Pinpoint the cell where the given text exists, returning its [X, Y] midpoint coordinate. 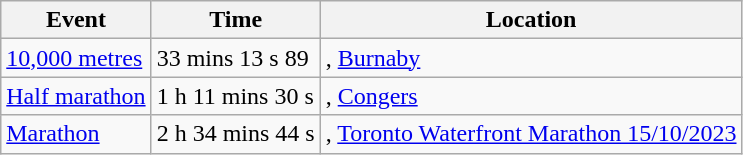
Half marathon [76, 96]
Marathon [76, 134]
2 h 34 mins 44 s [236, 134]
, Burnaby [531, 58]
1 h 11 mins 30 s [236, 96]
Event [76, 20]
, Congers [531, 96]
Time [236, 20]
10,000 metres [76, 58]
Location [531, 20]
33 mins 13 s 89 [236, 58]
, Toronto Waterfront Marathon 15/10/2023 [531, 134]
